Capture the cell that displays the provided text and extract its (x, y) central coordinate. 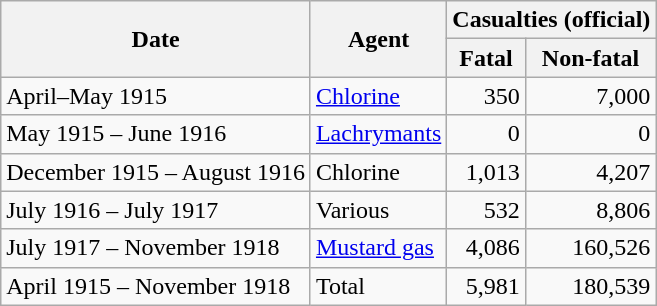
Fatal (486, 58)
July 1916 – July 1917 (156, 210)
Various (378, 210)
Date (156, 39)
Mustard gas (378, 248)
December 1915 – August 1916 (156, 172)
Casualties (official) (552, 20)
8,806 (590, 210)
Non-fatal (590, 58)
350 (486, 96)
7,000 (590, 96)
4,207 (590, 172)
180,539 (590, 286)
April 1915 – November 1918 (156, 286)
532 (486, 210)
Total (378, 286)
4,086 (486, 248)
1,013 (486, 172)
April–May 1915 (156, 96)
July 1917 – November 1918 (156, 248)
Lachrymants (378, 134)
May 1915 – June 1916 (156, 134)
Agent (378, 39)
5,981 (486, 286)
160,526 (590, 248)
